Detect which cell encompasses the target text, then output its (X, Y) center coordinate. 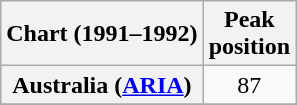
87 (249, 85)
Peakposition (249, 34)
Australia (ARIA) (102, 85)
Chart (1991–1992) (102, 34)
